Provide the (X, Y) coordinate of the cell's center where the given text is located.  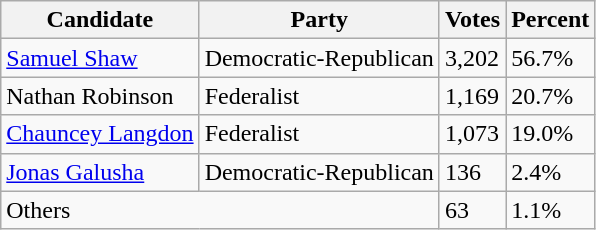
Chauncey Langdon (100, 134)
Nathan Robinson (100, 96)
63 (472, 210)
Percent (550, 20)
Samuel Shaw (100, 58)
1,073 (472, 134)
19.0% (550, 134)
56.7% (550, 58)
Party (319, 20)
3,202 (472, 58)
2.4% (550, 172)
1.1% (550, 210)
Candidate (100, 20)
1,169 (472, 96)
Votes (472, 20)
136 (472, 172)
Jonas Galusha (100, 172)
Others (220, 210)
20.7% (550, 96)
